Extract the (x, y) coordinate from the center of the cell holding the provided text.  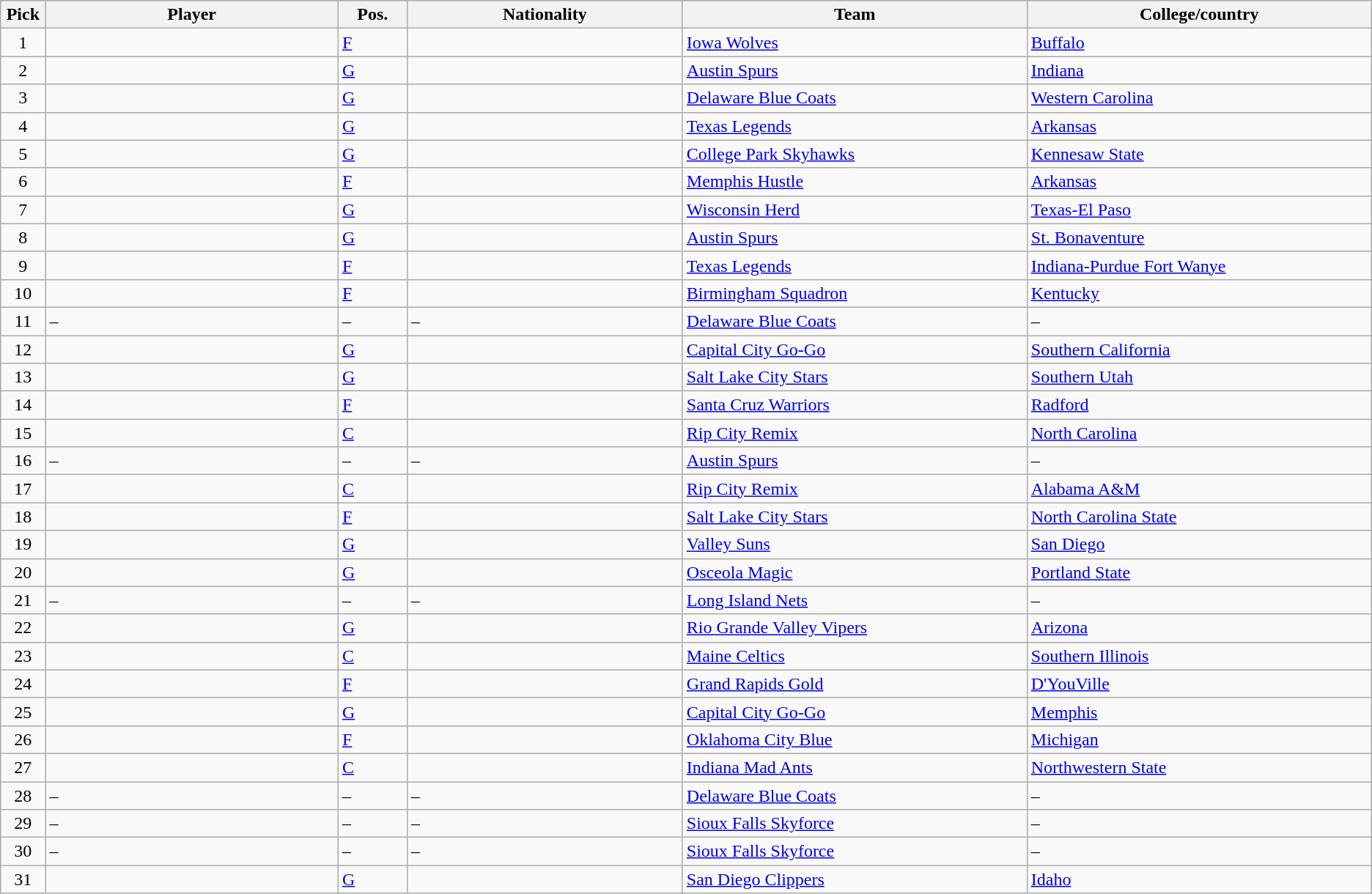
Oklahoma City Blue (855, 739)
Iowa Wolves (855, 43)
D'YouVille (1199, 684)
23 (23, 656)
20 (23, 572)
Alabama A&M (1199, 489)
1 (23, 43)
Idaho (1199, 879)
11 (23, 321)
31 (23, 879)
Kennesaw State (1199, 154)
Michigan (1199, 739)
Pick (23, 15)
Western Carolina (1199, 98)
Maine Celtics (855, 656)
27 (23, 767)
North Carolina (1199, 433)
St. Bonaventure (1199, 237)
Indiana Mad Ants (855, 767)
Pos. (372, 15)
Rio Grande Valley Vipers (855, 628)
10 (23, 293)
Long Island Nets (855, 600)
Team (855, 15)
12 (23, 350)
Buffalo (1199, 43)
7 (23, 210)
Southern Illinois (1199, 656)
26 (23, 739)
Grand Rapids Gold (855, 684)
28 (23, 795)
San Diego (1199, 544)
21 (23, 600)
Kentucky (1199, 293)
Northwestern State (1199, 767)
Portland State (1199, 572)
Osceola Magic (855, 572)
Birmingham Squadron (855, 293)
17 (23, 489)
Nationality (545, 15)
2 (23, 70)
22 (23, 628)
18 (23, 517)
Radford (1199, 405)
29 (23, 824)
Southern California (1199, 350)
4 (23, 126)
Memphis Hustle (855, 182)
San Diego Clippers (855, 879)
Arizona (1199, 628)
16 (23, 461)
5 (23, 154)
Indiana-Purdue Fort Wanye (1199, 265)
Memphis (1199, 712)
8 (23, 237)
Valley Suns (855, 544)
9 (23, 265)
6 (23, 182)
13 (23, 377)
North Carolina State (1199, 517)
14 (23, 405)
Southern Utah (1199, 377)
College Park Skyhawks (855, 154)
Indiana (1199, 70)
24 (23, 684)
College/country (1199, 15)
Player (192, 15)
Texas-El Paso (1199, 210)
Santa Cruz Warriors (855, 405)
15 (23, 433)
19 (23, 544)
30 (23, 851)
3 (23, 98)
Wisconsin Herd (855, 210)
25 (23, 712)
